Provide the (x, y) coordinate of the cell's center where the given text is located.  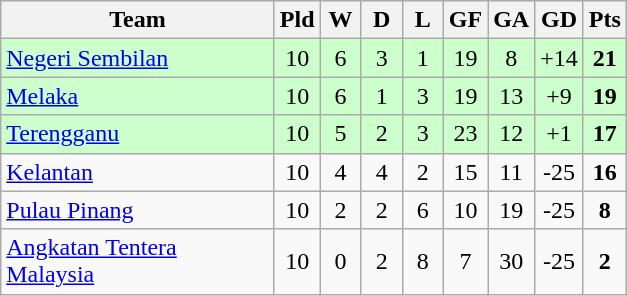
Team (138, 20)
0 (340, 262)
Pts (604, 20)
GA (512, 20)
Pld (297, 20)
+1 (560, 134)
Negeri Sembilan (138, 58)
12 (512, 134)
21 (604, 58)
L (422, 20)
D (382, 20)
Pulau Pinang (138, 210)
Angkatan Tentera Malaysia (138, 262)
11 (512, 172)
+9 (560, 96)
+14 (560, 58)
5 (340, 134)
30 (512, 262)
Kelantan (138, 172)
Melaka (138, 96)
GD (560, 20)
13 (512, 96)
Terengganu (138, 134)
15 (465, 172)
7 (465, 262)
17 (604, 134)
GF (465, 20)
16 (604, 172)
W (340, 20)
23 (465, 134)
